Determine the (x, y) coordinate at the center of the cell enclosing the given text.  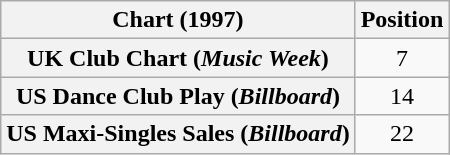
US Maxi-Singles Sales (Billboard) (178, 134)
UK Club Chart (Music Week) (178, 58)
Chart (1997) (178, 20)
Position (402, 20)
22 (402, 134)
14 (402, 96)
US Dance Club Play (Billboard) (178, 96)
7 (402, 58)
